Provide the [x, y] coordinate of the cell's center where the given text is located.  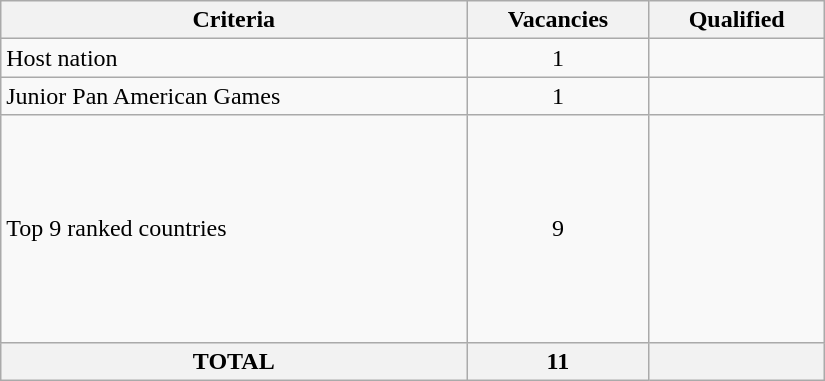
11 [558, 361]
Host nation [234, 58]
Top 9 ranked countries [234, 228]
Vacancies [558, 20]
Qualified [736, 20]
Junior Pan American Games [234, 96]
Criteria [234, 20]
9 [558, 228]
TOTAL [234, 361]
